Find where the given text appears and provide that cell's center as [x, y] coordinate. 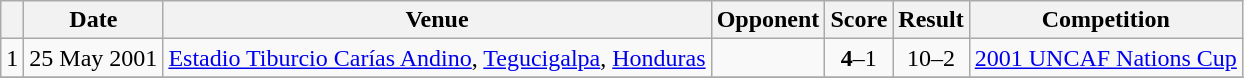
Score [859, 20]
Result [931, 20]
1 [12, 58]
2001 UNCAF Nations Cup [1106, 58]
Opponent [768, 20]
Venue [437, 20]
4–1 [859, 58]
25 May 2001 [94, 58]
Date [94, 20]
Estadio Tiburcio Carías Andino, Tegucigalpa, Honduras [437, 58]
10–2 [931, 58]
Competition [1106, 20]
